Extract the (X, Y) coordinate from the center of the cell holding the provided text.  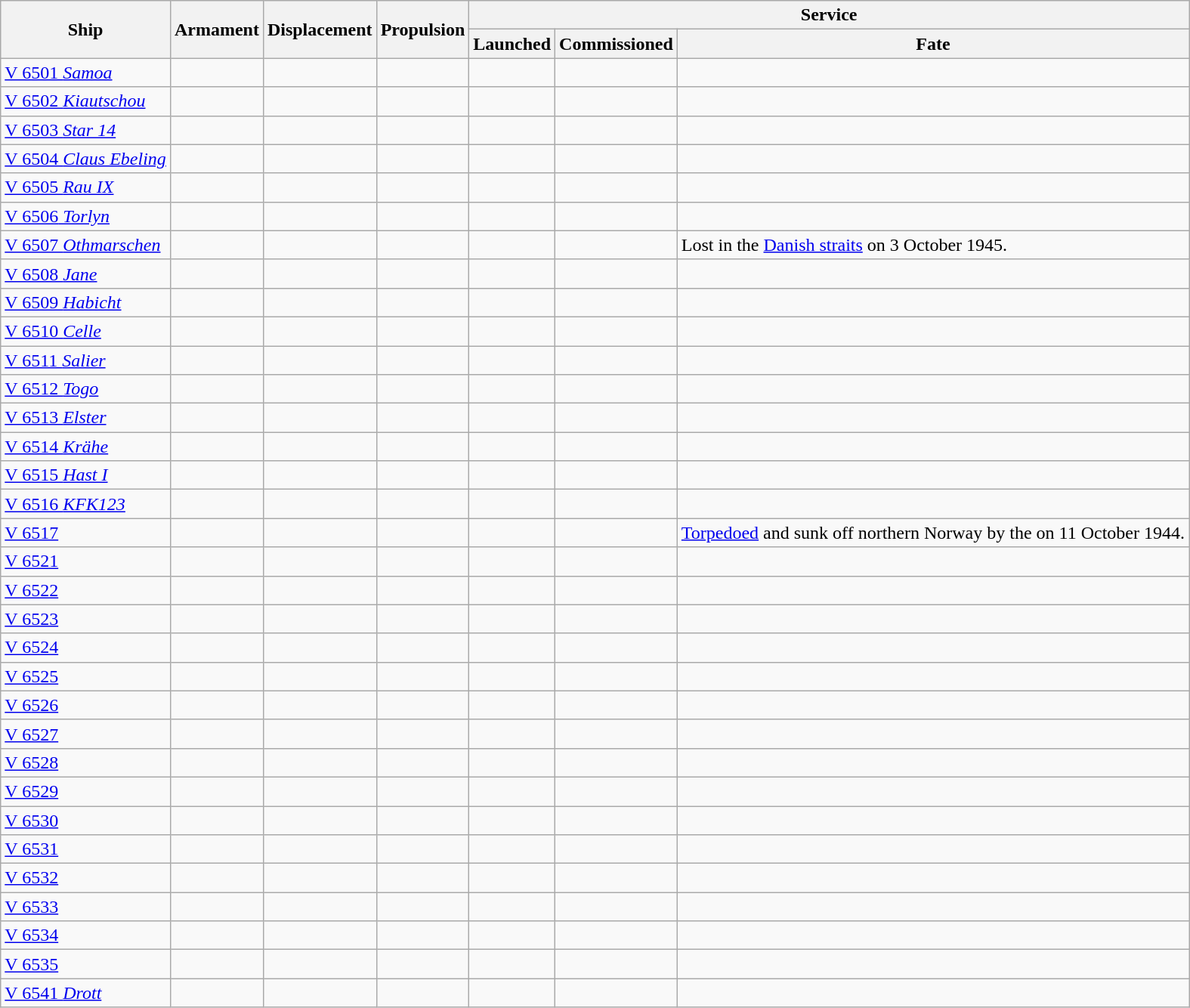
Displacement (320, 29)
V 6521 (86, 561)
V 6515 Hast I (86, 475)
Commissioned (617, 44)
V 6530 (86, 820)
V 6529 (86, 791)
Fate (932, 44)
Service (830, 15)
V 6525 (86, 676)
V 6514 Krähe (86, 447)
V 6532 (86, 878)
V 6504 Claus Ebeling (86, 159)
V 6522 (86, 590)
V 6513 Elster (86, 418)
V 6509 Habicht (86, 302)
V 6512 Togo (86, 389)
Armament (216, 29)
V 6535 (86, 964)
V 6501 Samoa (86, 73)
V 6502 Kiautschou (86, 101)
V 6503 Star 14 (86, 130)
V 6511 Salier (86, 360)
V 6533 (86, 907)
V 6541 Drott (86, 993)
V 6526 (86, 705)
V 6523 (86, 619)
V 6524 (86, 648)
V 6534 (86, 935)
V 6527 (86, 734)
Lost in the Danish straits on 3 October 1945. (932, 245)
V 6506 Torlyn (86, 216)
V 6508 Jane (86, 274)
Torpedoed and sunk off northern Norway by the on 11 October 1944. (932, 533)
V 6505 Rau IX (86, 187)
Launched (512, 44)
V 6517 (86, 533)
V 6516 KFK123 (86, 504)
Propulsion (423, 29)
V 6531 (86, 849)
V 6528 (86, 762)
Ship (86, 29)
V 6510 Celle (86, 331)
V 6507 Othmarschen (86, 245)
